Provide the [X, Y] coordinate of the cell's center where the given text is located.  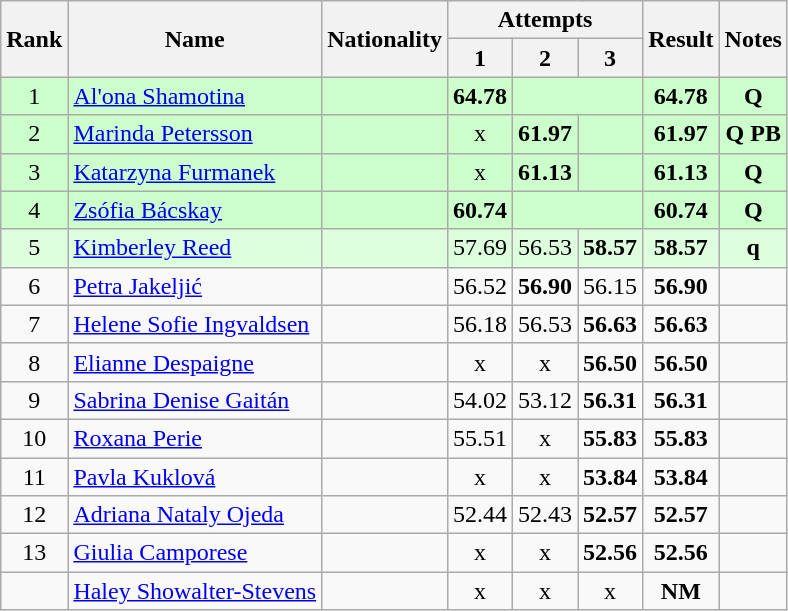
54.02 [480, 400]
Q PB [753, 134]
Elianne Despaigne [195, 362]
Kimberley Reed [195, 248]
7 [34, 324]
Sabrina Denise Gaitán [195, 400]
5 [34, 248]
10 [34, 438]
Marinda Petersson [195, 134]
Haley Showalter-Stevens [195, 591]
NM [681, 591]
Adriana Nataly Ojeda [195, 515]
Attempts [544, 20]
56.18 [480, 324]
52.44 [480, 515]
q [753, 248]
Name [195, 39]
55.51 [480, 438]
Notes [753, 39]
11 [34, 477]
Roxana Perie [195, 438]
Nationality [385, 39]
9 [34, 400]
56.52 [480, 286]
56.15 [610, 286]
Zsófia Bácskay [195, 210]
Petra Jakeljić [195, 286]
52.43 [546, 515]
4 [34, 210]
Rank [34, 39]
Katarzyna Furmanek [195, 172]
13 [34, 553]
Pavla Kuklová [195, 477]
57.69 [480, 248]
Helene Sofie Ingvaldsen [195, 324]
12 [34, 515]
Al'ona Shamotina [195, 96]
6 [34, 286]
Result [681, 39]
Giulia Camporese [195, 553]
8 [34, 362]
53.12 [546, 400]
